Find where the given text appears and provide that cell's center as [x, y] coordinate. 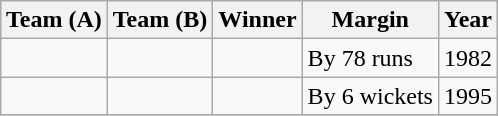
Team (A) [54, 20]
Margin [370, 20]
Team (B) [160, 20]
1982 [468, 58]
1995 [468, 96]
Winner [258, 20]
By 6 wickets [370, 96]
Year [468, 20]
By 78 runs [370, 58]
